Locate the cell with the specified text and output its (x, y) center coordinate. 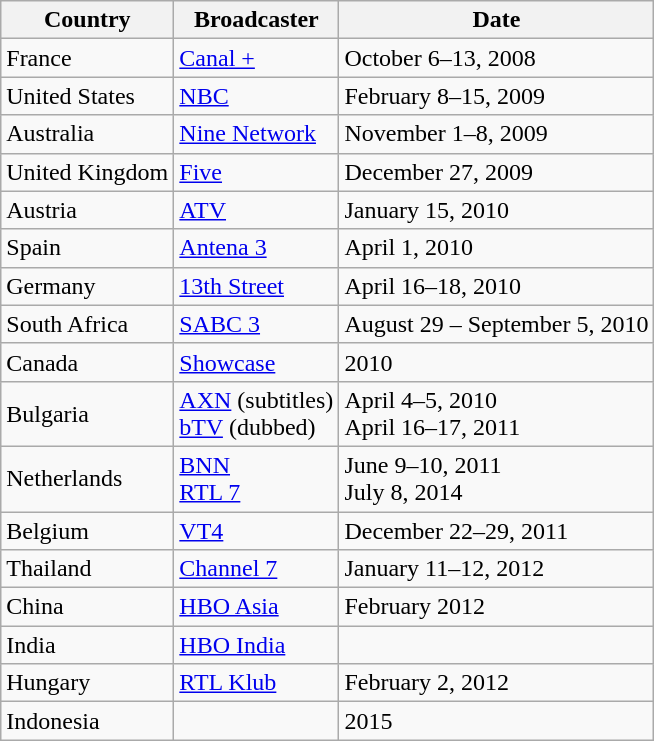
United States (88, 96)
China (88, 607)
Showcase (256, 362)
Canada (88, 362)
June 9–10, 2011July 8, 2014 (496, 478)
Five (256, 172)
Nine Network (256, 134)
April 1, 2010 (496, 248)
France (88, 58)
HBO Asia (256, 607)
Hungary (88, 683)
August 29 – September 5, 2010 (496, 324)
January 15, 2010 (496, 210)
VT4 (256, 531)
April 16–18, 2010 (496, 286)
Australia (88, 134)
December 22–29, 2011 (496, 531)
October 6–13, 2008 (496, 58)
Bulgaria (88, 414)
Germany (88, 286)
December 27, 2009 (496, 172)
AXN (subtitles)bTV (dubbed) (256, 414)
2010 (496, 362)
Belgium (88, 531)
Channel 7 (256, 569)
Thailand (88, 569)
NBC (256, 96)
Indonesia (88, 721)
United Kingdom (88, 172)
February 2012 (496, 607)
HBO India (256, 645)
Canal + (256, 58)
January 11–12, 2012 (496, 569)
South Africa (88, 324)
Date (496, 20)
BNNRTL 7 (256, 478)
ATV (256, 210)
RTL Klub (256, 683)
November 1–8, 2009 (496, 134)
February 8–15, 2009 (496, 96)
India (88, 645)
Country (88, 20)
13th Street (256, 286)
April 4–5, 2010April 16–17, 2011 (496, 414)
Spain (88, 248)
Antena 3 (256, 248)
SABC 3 (256, 324)
2015 (496, 721)
Austria (88, 210)
February 2, 2012 (496, 683)
Broadcaster (256, 20)
Netherlands (88, 478)
